For the text-containing cell, return its midpoint in [x, y] coordinate format. 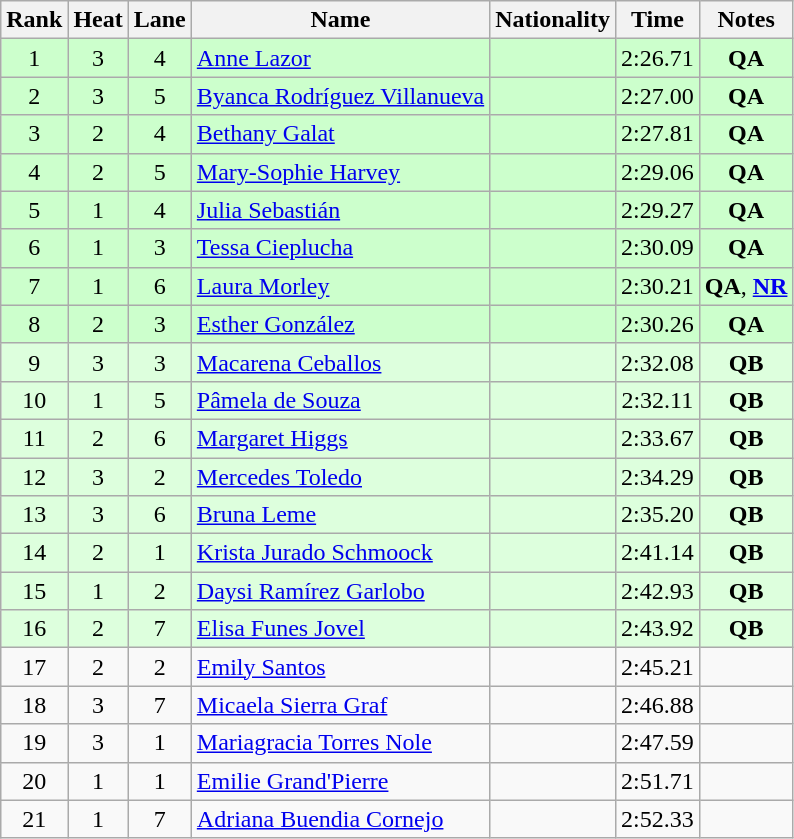
Emilie Grand'Pierre [340, 781]
Margaret Higgs [340, 438]
2:29.06 [657, 172]
Adriana Buendia Cornejo [340, 819]
8 [34, 324]
2:32.08 [657, 362]
21 [34, 819]
10 [34, 400]
2:30.09 [657, 248]
2:46.88 [657, 705]
Time [657, 20]
2:33.67 [657, 438]
16 [34, 629]
Nationality [553, 20]
14 [34, 553]
2:41.14 [657, 553]
2:52.33 [657, 819]
Bethany Galat [340, 134]
Heat [98, 20]
2:26.71 [657, 58]
Mariagracia Torres Nole [340, 743]
2:27.00 [657, 96]
Krista Jurado Schmoock [340, 553]
Byanca Rodríguez Villanueva [340, 96]
20 [34, 781]
Mary-Sophie Harvey [340, 172]
Elisa Funes Jovel [340, 629]
Anne Lazor [340, 58]
Pâmela de Souza [340, 400]
17 [34, 667]
2:35.20 [657, 515]
2:30.26 [657, 324]
13 [34, 515]
9 [34, 362]
Notes [746, 20]
Mercedes Toledo [340, 477]
11 [34, 438]
Bruna Leme [340, 515]
Laura Morley [340, 286]
19 [34, 743]
2:34.29 [657, 477]
Lane [160, 20]
12 [34, 477]
2:51.71 [657, 781]
2:47.59 [657, 743]
2:43.92 [657, 629]
QA, NR [746, 286]
2:45.21 [657, 667]
2:29.27 [657, 210]
18 [34, 705]
15 [34, 591]
Name [340, 20]
Emily Santos [340, 667]
Esther González [340, 324]
Tessa Cieplucha [340, 248]
Micaela Sierra Graf [340, 705]
Daysi Ramírez Garlobo [340, 591]
2:27.81 [657, 134]
Macarena Ceballos [340, 362]
2:32.11 [657, 400]
Julia Sebastián [340, 210]
Rank [34, 20]
2:30.21 [657, 286]
2:42.93 [657, 591]
